Output the (X, Y) coordinate of the center of the cell containing the given text.  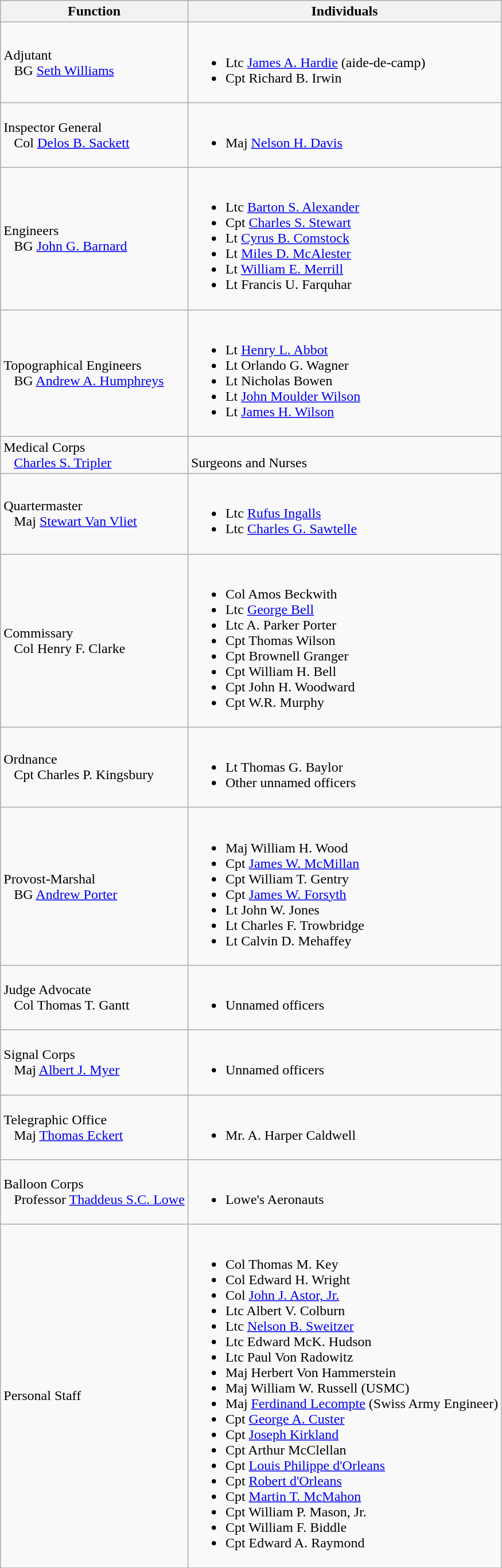
Ltc Barton S. AlexanderCpt Charles S. StewartLt Cyrus B. ComstockLt Miles D. McAlesterLt William E. MerrillLt Francis U. Farquhar (344, 238)
Inspector General Col Delos B. Sackett (94, 135)
Lt Thomas G. BaylorOther unnamed officers (344, 767)
Balloon Corps Professor Thaddeus S.C. Lowe (94, 1192)
Adjutant BG Seth Williams (94, 62)
Maj Nelson H. Davis (344, 135)
Ordnance Cpt Charles P. Kingsbury (94, 767)
Engineers BG John G. Barnard (94, 238)
Function (94, 11)
Ltc Rufus IngallsLtc Charles G. Sawtelle (344, 514)
Lt Henry L. AbbotLt Orlando G. WagnerLt Nicholas BowenLt John Moulder WilsonLt James H. Wilson (344, 373)
Commissary Col Henry F. Clarke (94, 640)
Mr. A. Harper Caldwell (344, 1127)
Topographical Engineers BG Andrew A. Humphreys (94, 373)
Provost-Marshal BG Andrew Porter (94, 886)
Ltc James A. Hardie (aide-de-camp)Cpt Richard B. Irwin (344, 62)
Medical Corps Charles S. Tripler (94, 455)
Surgeons and Nurses (344, 455)
Telegraphic Office Maj Thomas Eckert (94, 1127)
Col Amos BeckwithLtc George BellLtc A. Parker PorterCpt Thomas WilsonCpt Brownell GrangerCpt William H. BellCpt John H. WoodwardCpt W.R. Murphy (344, 640)
Quartermaster Maj Stewart Van Vliet (94, 514)
Judge Advocate Col Thomas T. Gantt (94, 998)
Maj William H. WoodCpt James W. McMillanCpt William T. GentryCpt James W. ForsythLt John W. JonesLt Charles F. TrowbridgeLt Calvin D. Mehaffey (344, 886)
Personal Staff (94, 1397)
Individuals (344, 11)
Lowe's Aeronauts (344, 1192)
Signal Corps Maj Albert J. Myer (94, 1062)
